Locate the cell with the specified text and output its (X, Y) center coordinate. 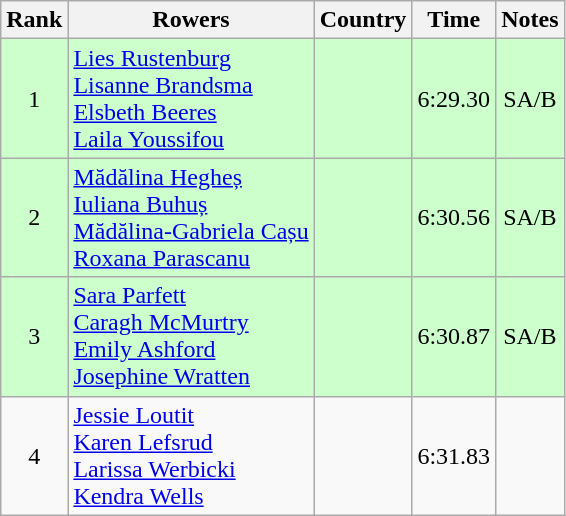
Rowers (191, 20)
3 (34, 336)
6:31.83 (454, 456)
1 (34, 98)
Lies RustenburgLisanne BrandsmaElsbeth BeeresLaila Youssifou (191, 98)
Rank (34, 20)
4 (34, 456)
6:30.56 (454, 218)
Country (363, 20)
Jessie LoutitKaren LefsrudLarissa WerbickiKendra Wells (191, 456)
Mădălina HegheșIuliana BuhușMădălina-Gabriela CașuRoxana Parascanu (191, 218)
Notes (530, 20)
Time (454, 20)
Sara ParfettCaragh McMurtryEmily AshfordJosephine Wratten (191, 336)
2 (34, 218)
6:29.30 (454, 98)
6:30.87 (454, 336)
